Scan for the cell matching the given text and deliver its [X, Y] coordinate at center. 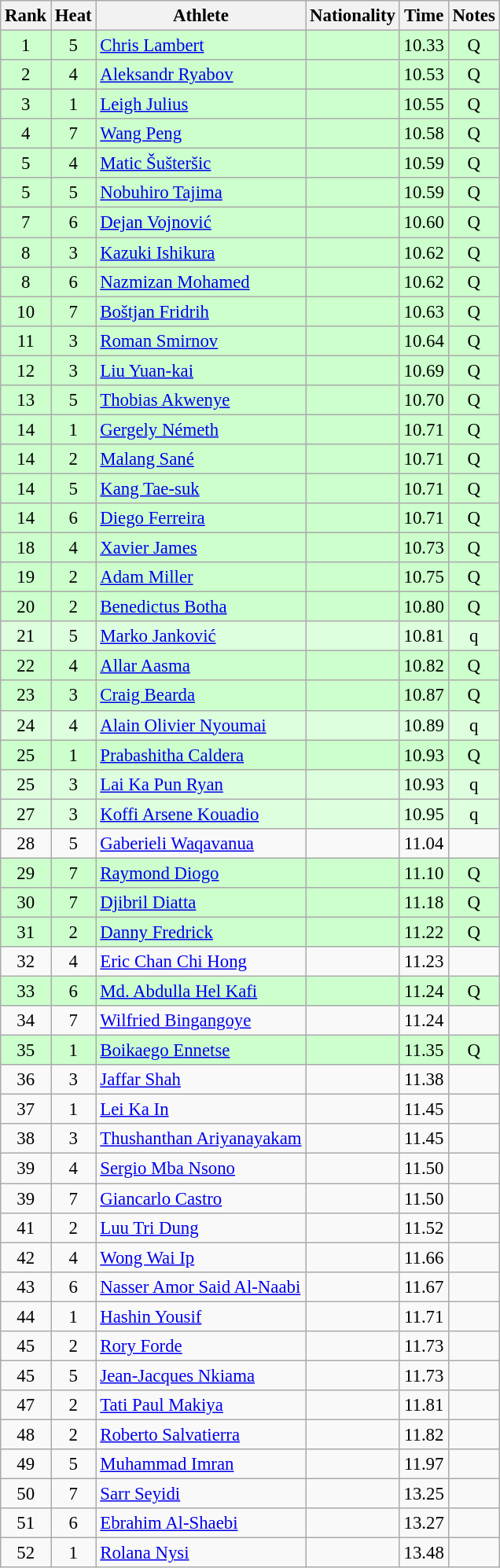
10.53 [424, 75]
11.18 [424, 903]
Ebrahim Al-Shaebi [201, 1523]
10.33 [424, 46]
Thushanthan Ariyanayakam [201, 1139]
41 [26, 1228]
13.48 [424, 1553]
12 [26, 370]
Nasser Amor Said Al-Naabi [201, 1286]
Luu Tri Dung [201, 1228]
Alain Olivier Nyoumai [201, 725]
Craig Bearda [201, 696]
27 [26, 814]
13.27 [424, 1523]
50 [26, 1494]
10.73 [424, 548]
30 [26, 903]
10.89 [424, 725]
18 [26, 548]
Diego Ferreira [201, 518]
47 [26, 1405]
Gaberieli Waqavanua [201, 844]
13 [26, 400]
43 [26, 1286]
11.38 [424, 1080]
28 [26, 844]
10.69 [424, 370]
Adam Miller [201, 577]
10.75 [424, 577]
Raymond Diogo [201, 873]
20 [26, 607]
32 [26, 962]
22 [26, 666]
Leigh Julius [201, 105]
Hashin Yousif [201, 1316]
11 [26, 340]
Sarr Seyidi [201, 1494]
Boštjan Fridrih [201, 311]
10.70 [424, 400]
10.58 [424, 134]
Rank [26, 16]
31 [26, 932]
23 [26, 696]
Nationality [352, 16]
Jean-Jacques Nkiama [201, 1375]
Danny Fredrick [201, 932]
19 [26, 577]
49 [26, 1464]
10.60 [424, 223]
11.67 [424, 1286]
Nazmizan Mohamed [201, 282]
11.81 [424, 1405]
Kazuki Ishikura [201, 252]
Nobuhiro Tajima [201, 193]
Sergio Mba Nsono [201, 1169]
Tati Paul Makiya [201, 1405]
Wong Wai Ip [201, 1257]
Gergely Németh [201, 429]
Malang Sané [201, 459]
Lei Ka In [201, 1110]
11.22 [424, 932]
Jaffar Shah [201, 1080]
10.87 [424, 696]
29 [26, 873]
Aleksandr Ryabov [201, 75]
Md. Abdulla Hel Kafi [201, 992]
Matic Šušteršic [201, 164]
Boikaego Ennetse [201, 1051]
33 [26, 992]
Wang Peng [201, 134]
10.81 [424, 636]
Benedictus Botha [201, 607]
Lai Ka Pun Ryan [201, 784]
36 [26, 1080]
11.10 [424, 873]
11.97 [424, 1464]
Roman Smirnov [201, 340]
Rolana Nysi [201, 1553]
13.25 [424, 1494]
10.82 [424, 666]
Rory Forde [201, 1346]
Allar Aasma [201, 666]
21 [26, 636]
Dejan Vojnović [201, 223]
37 [26, 1110]
Koffi Arsene Kouadio [201, 814]
11.82 [424, 1434]
48 [26, 1434]
42 [26, 1257]
11.04 [424, 844]
44 [26, 1316]
51 [26, 1523]
Thobias Akwenye [201, 400]
10.64 [424, 340]
10.80 [424, 607]
10.95 [424, 814]
Muhammad Imran [201, 1464]
11.35 [424, 1051]
Prabashitha Caldera [201, 755]
11.23 [424, 962]
Kang Tae-suk [201, 488]
10 [26, 311]
10.55 [424, 105]
Chris Lambert [201, 46]
Wilfried Bingangoye [201, 1021]
Roberto Salvatierra [201, 1434]
Liu Yuan-kai [201, 370]
Athlete [201, 16]
Eric Chan Chi Hong [201, 962]
Notes [473, 16]
10.63 [424, 311]
Time [424, 16]
34 [26, 1021]
52 [26, 1553]
Marko Janković [201, 636]
38 [26, 1139]
24 [26, 725]
Djibril Diatta [201, 903]
Giancarlo Castro [201, 1198]
Xavier James [201, 548]
11.71 [424, 1316]
11.66 [424, 1257]
35 [26, 1051]
Heat [74, 16]
11.52 [424, 1228]
